Return the (x, y) coordinate for the center point of the cell that contains the specified text.  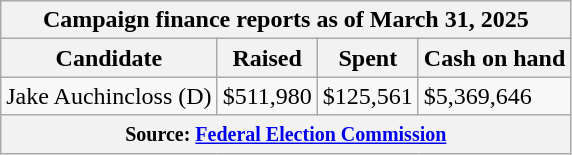
Jake Auchincloss (D) (109, 96)
Campaign finance reports as of March 31, 2025 (286, 20)
Spent (368, 58)
Source: Federal Election Commission (286, 134)
$511,980 (267, 96)
Raised (267, 58)
Cash on hand (494, 58)
Candidate (109, 58)
$125,561 (368, 96)
$5,369,646 (494, 96)
